Pinpoint the cell where the given text exists, returning its (X, Y) midpoint coordinate. 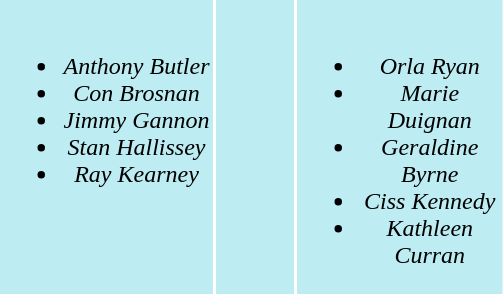
Orla RyanMarie DuignanGeraldine ByrneCiss KennedyKathleen Curran (400, 147)
Anthony ButlerCon BrosnanJimmy GannonStan HallisseyRay Kearney (106, 147)
